Locate the cell with the specified text and output its [x, y] center coordinate. 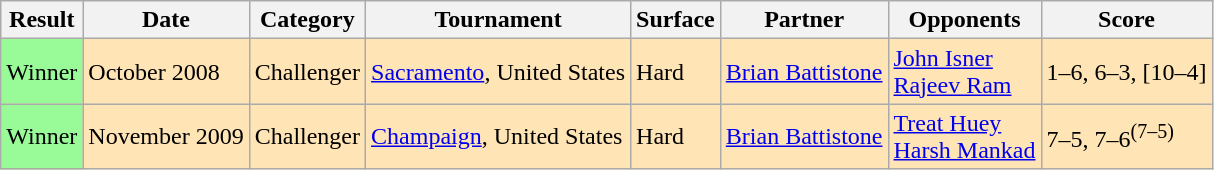
1–6, 6–3, [10–4] [1126, 72]
Tournament [498, 20]
Surface [676, 20]
Partner [804, 20]
Champaign, United States [498, 136]
Score [1126, 20]
Date [166, 20]
Result [42, 20]
John Isner Rajeev Ram [964, 72]
7–5, 7–6(7–5) [1126, 136]
Treat Huey Harsh Mankad [964, 136]
Category [307, 20]
Sacramento, United States [498, 72]
November 2009 [166, 136]
Opponents [964, 20]
October 2008 [166, 72]
